For the text-containing cell, return its midpoint in [x, y] coordinate format. 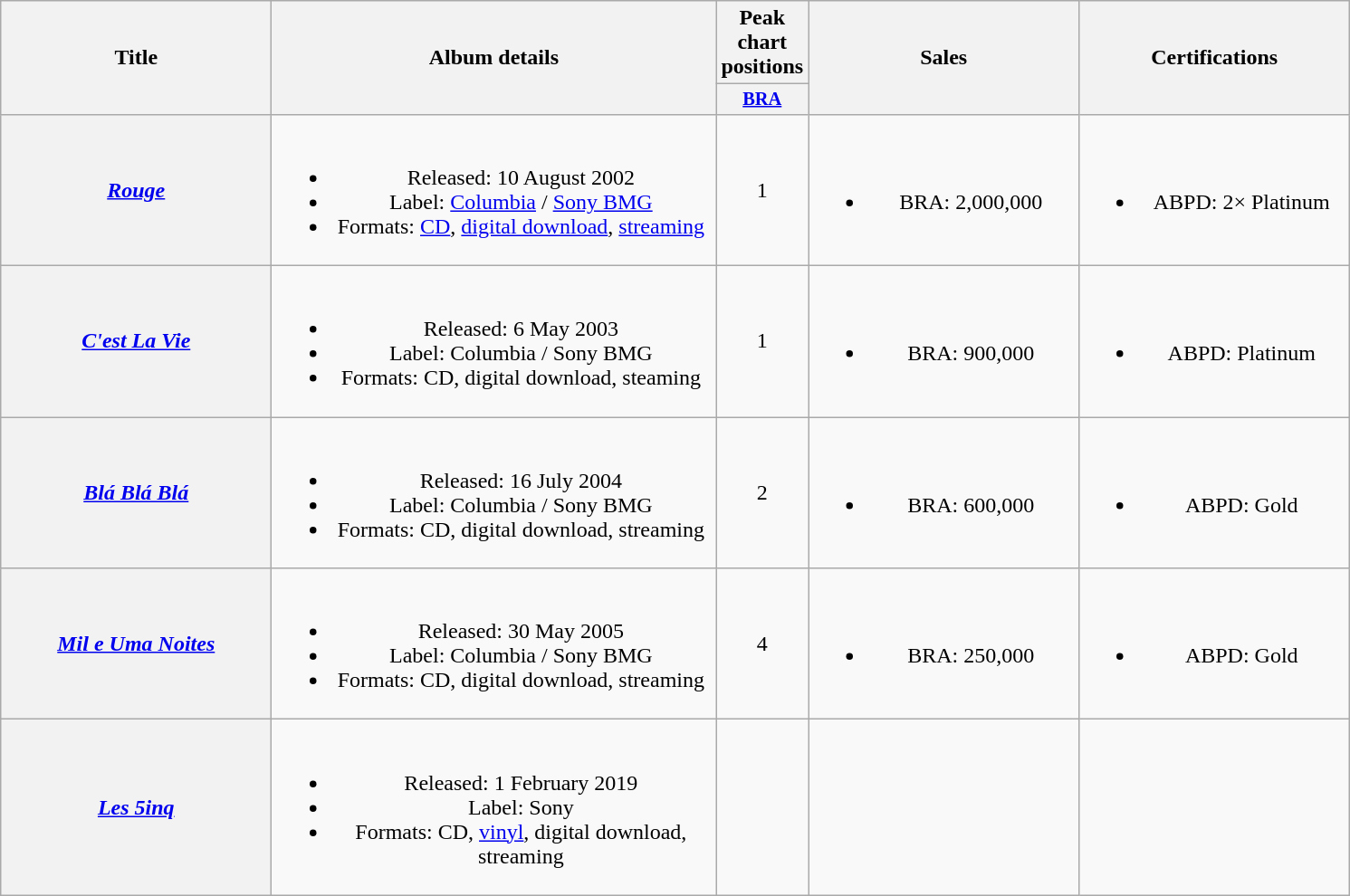
Released: 10 August 2002Label: Columbia / Sony BMGFormats: CD, digital download, streaming [494, 190]
Certifications [1215, 58]
BRA [762, 100]
Rouge [136, 190]
BRA: 2,000,000 [943, 190]
Blá Blá Blá [136, 492]
4 [762, 644]
2 [762, 492]
BRA: 900,000 [943, 342]
Les 5inq [136, 807]
ABPD: Platinum [1215, 342]
C'est La Vie [136, 342]
Sales [943, 58]
Mil e Uma Noites [136, 644]
Album details [494, 58]
BRA: 600,000 [943, 492]
BRA: 250,000 [943, 644]
Released: 16 July 2004Label: Columbia / Sony BMGFormats: CD, digital download, streaming [494, 492]
Released: 6 May 2003Label: Columbia / Sony BMGFormats: CD, digital download, steaming [494, 342]
Peak chart positions [762, 43]
Released: 1 February 2019Label: SonyFormats: CD, vinyl, digital download, streaming [494, 807]
Released: 30 May 2005Label: Columbia / Sony BMGFormats: CD, digital download, streaming [494, 644]
ABPD: 2× Platinum [1215, 190]
Title [136, 58]
